Scan for the cell matching the given text and deliver its (x, y) coordinate at center. 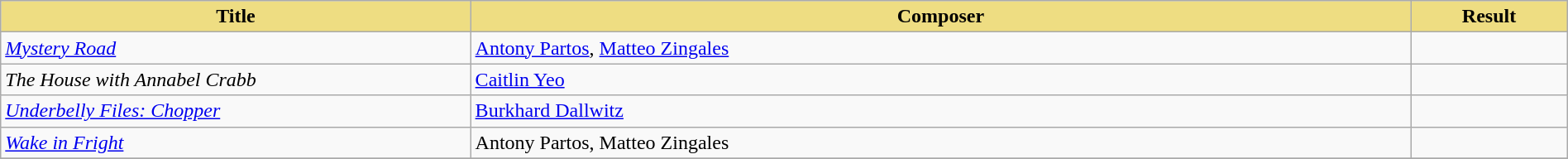
Caitlin Yeo (941, 79)
Burkhard Dallwitz (941, 111)
Underbelly Files: Chopper (236, 111)
Composer (941, 17)
The House with Annabel Crabb (236, 79)
Mystery Road (236, 48)
Result (1489, 17)
Wake in Fright (236, 142)
Title (236, 17)
